Scan for the cell matching the given text and deliver its [X, Y] coordinate at center. 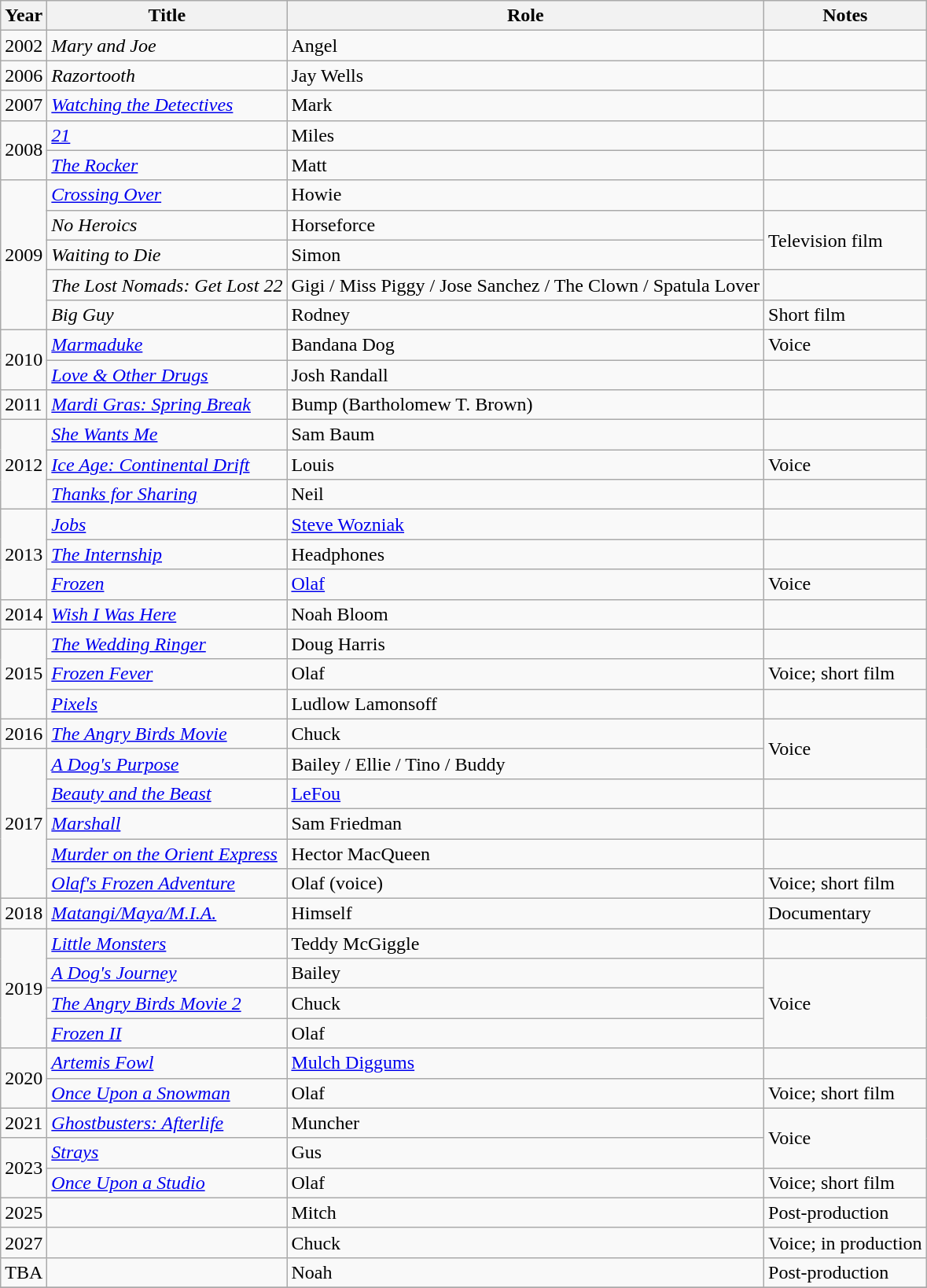
Watching the Detectives [167, 105]
A Dog's Purpose [167, 764]
Pixels [167, 704]
Mark [525, 105]
Strays [167, 1153]
Gigi / Miss Piggy / Jose Sanchez / The Clown / Spatula Lover [525, 285]
Olaf (voice) [525, 884]
The Angry Birds Movie 2 [167, 1003]
Thanks for Sharing [167, 495]
The Angry Birds Movie [167, 734]
Olaf's Frozen Adventure [167, 884]
2023 [24, 1168]
Doug Harris [525, 644]
2009 [24, 255]
2014 [24, 614]
2017 [24, 823]
Horseforce [525, 225]
A Dog's Journey [167, 973]
Bandana Dog [525, 344]
Once Upon a Snowman [167, 1093]
Noah Bloom [525, 614]
Ice Age: Continental Drift [167, 465]
Jay Wells [525, 75]
2025 [24, 1213]
Mitch [525, 1213]
Marshall [167, 823]
Noah [525, 1272]
LeFou [525, 793]
2019 [24, 988]
Himself [525, 914]
Role [525, 16]
Mardi Gras: Spring Break [167, 405]
2013 [24, 554]
Rodney [525, 315]
Year [24, 16]
21 [167, 135]
Marmaduke [167, 344]
Ghostbusters: Afterlife [167, 1123]
TBA [24, 1272]
Wish I Was Here [167, 614]
Crossing Over [167, 195]
Angel [525, 46]
Matangi/Maya/M.I.A. [167, 914]
Documentary [846, 914]
Muncher [525, 1123]
The Internship [167, 554]
2010 [24, 359]
2027 [24, 1242]
Louis [525, 465]
The Lost Nomads: Get Lost 22 [167, 285]
Simon [525, 255]
Miles [525, 135]
Mary and Joe [167, 46]
2007 [24, 105]
Mulch Diggums [525, 1063]
Short film [846, 315]
Little Monsters [167, 944]
Howie [525, 195]
Bailey [525, 973]
Bump (Bartholomew T. Brown) [525, 405]
Gus [525, 1153]
Waiting to Die [167, 255]
Frozen II [167, 1033]
Once Upon a Studio [167, 1183]
2011 [24, 405]
Jobs [167, 524]
Beauty and the Beast [167, 793]
Notes [846, 16]
2018 [24, 914]
Sam Baum [525, 435]
Artemis Fowl [167, 1063]
Teddy McGiggle [525, 944]
No Heroics [167, 225]
The Wedding Ringer [167, 644]
Headphones [525, 554]
Sam Friedman [525, 823]
Steve Wozniak [525, 524]
Josh Randall [525, 375]
Frozen Fever [167, 674]
Matt [525, 165]
Love & Other Drugs [167, 375]
Frozen [167, 584]
2002 [24, 46]
Television film [846, 240]
Razortooth [167, 75]
Bailey / Ellie / Tino / Buddy [525, 764]
2020 [24, 1078]
2006 [24, 75]
Voice; in production [846, 1242]
2015 [24, 674]
2021 [24, 1123]
The Rocker [167, 165]
She Wants Me [167, 435]
2012 [24, 465]
Ludlow Lamonsoff [525, 704]
Title [167, 16]
Neil [525, 495]
Murder on the Orient Express [167, 853]
Hector MacQueen [525, 853]
Big Guy [167, 315]
2016 [24, 734]
2008 [24, 150]
